From the cell containing the given text, extract its center point as (X, Y) coordinate. 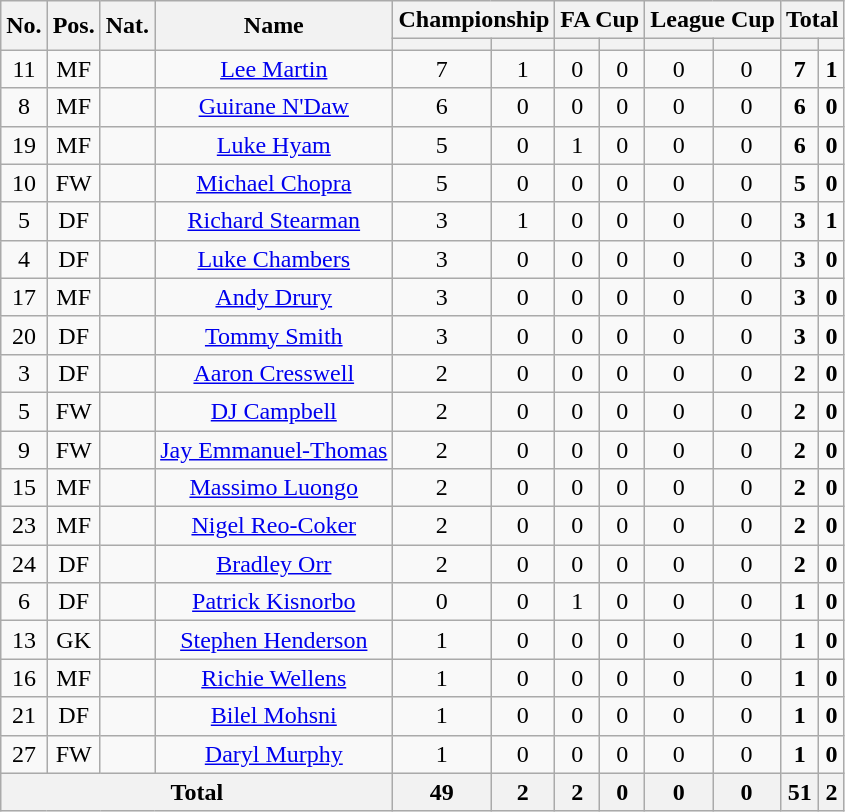
51 (799, 792)
Luke Hyam (274, 145)
9 (24, 449)
GK (74, 640)
Aaron Cresswell (274, 373)
8 (24, 107)
4 (24, 259)
Andy Drury (274, 297)
27 (24, 754)
11 (24, 69)
Pos. (74, 26)
Championship (474, 20)
Richard Stearman (274, 221)
FA Cup (600, 20)
League Cup (713, 20)
15 (24, 488)
16 (24, 678)
Guirane N'Daw (274, 107)
21 (24, 716)
19 (24, 145)
Stephen Henderson (274, 640)
23 (24, 526)
20 (24, 335)
Richie Wellens (274, 678)
Bilel Mohsni (274, 716)
No. (24, 26)
13 (24, 640)
Tommy Smith (274, 335)
Luke Chambers (274, 259)
Nigel Reo-Coker (274, 526)
Bradley Orr (274, 564)
Lee Martin (274, 69)
Jay Emmanuel-Thomas (274, 449)
Name (274, 26)
24 (24, 564)
DJ Campbell (274, 411)
10 (24, 183)
Daryl Murphy (274, 754)
Massimo Luongo (274, 488)
17 (24, 297)
49 (442, 792)
Patrick Kisnorbo (274, 602)
Nat. (127, 26)
Michael Chopra (274, 183)
